Scan for the cell matching the given text and deliver its [X, Y] coordinate at center. 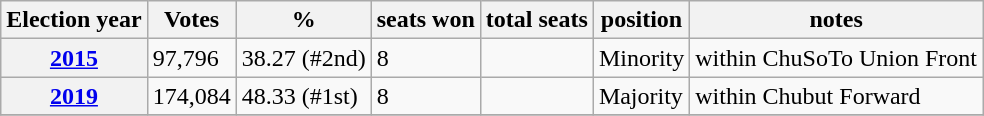
2019 [74, 96]
2015 [74, 58]
97,796 [192, 58]
total seats [536, 20]
within ChuSoTo Union Front [836, 58]
174,084 [192, 96]
Majority [641, 96]
Minority [641, 58]
notes [836, 20]
38.27 (#2nd) [304, 58]
seats won [426, 20]
% [304, 20]
Votes [192, 20]
48.33 (#1st) [304, 96]
within Chubut Forward [836, 96]
position [641, 20]
Election year [74, 20]
